Return (X, Y) of the center of cell containing provided text 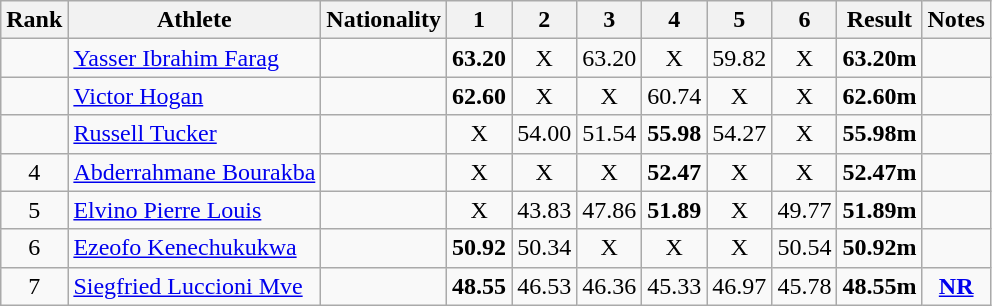
47.86 (610, 210)
50.34 (544, 248)
7 (34, 286)
45.78 (804, 286)
Elvino Pierre Louis (194, 210)
48.55 (480, 286)
54.27 (740, 134)
60.74 (674, 96)
Victor Hogan (194, 96)
50.54 (804, 248)
Ezeofo Kenechukukwa (194, 248)
45.33 (674, 286)
2 (544, 20)
Siegfried Luccioni Mve (194, 286)
62.60 (480, 96)
52.47 (674, 172)
51.54 (610, 134)
NR (956, 286)
46.36 (610, 286)
3 (610, 20)
51.89 (674, 210)
49.77 (804, 210)
Result (880, 20)
Nationality (384, 20)
55.98 (674, 134)
51.89m (880, 210)
50.92m (880, 248)
48.55m (880, 286)
Rank (34, 20)
63.20m (880, 58)
Abderrahmane Bourakba (194, 172)
46.97 (740, 286)
Athlete (194, 20)
43.83 (544, 210)
54.00 (544, 134)
Yasser Ibrahim Farag (194, 58)
Notes (956, 20)
55.98m (880, 134)
59.82 (740, 58)
46.53 (544, 286)
1 (480, 20)
62.60m (880, 96)
52.47m (880, 172)
Russell Tucker (194, 134)
50.92 (480, 248)
